For the text-containing cell, return its midpoint in [x, y] coordinate format. 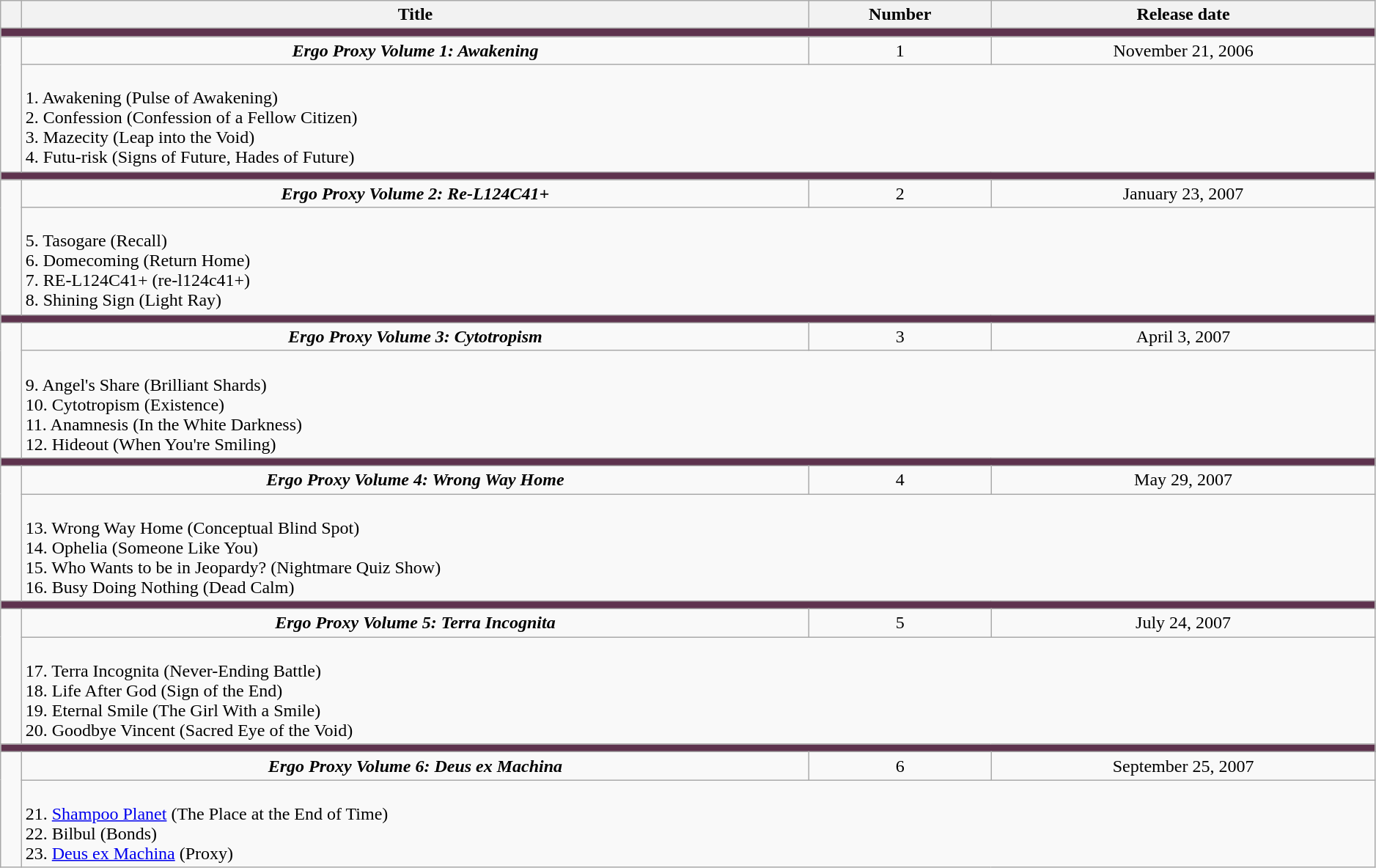
5 [900, 623]
6 [900, 766]
Ergo Proxy Volume 4: Wrong Way Home [415, 479]
9. Angel's Share (Brilliant Shards) 10. Cytotropism (Existence) 11. Anamnesis (In the White Darkness) 12. Hideout (When You're Smiling) [698, 404]
Title [415, 15]
July 24, 2007 [1183, 623]
21. Shampoo Planet (The Place at the End of Time) 22. Bilbul (Bonds) 23. Deus ex Machina (Proxy) [698, 824]
Release date [1183, 15]
5. Tasogare (Recall) 6. Domecoming (Return Home) 7. RE-L124C41+ (re-l124c41+) 8. Shining Sign (Light Ray) [698, 261]
Ergo Proxy Volume 2: Re-L124C41+ [415, 194]
Ergo Proxy Volume 5: Terra Incognita [415, 623]
May 29, 2007 [1183, 479]
Ergo Proxy Volume 6: Deus ex Machina [415, 766]
Ergo Proxy Volume 1: Awakening [415, 51]
2 [900, 194]
Number [900, 15]
Ergo Proxy Volume 3: Cytotropism [415, 336]
4 [900, 479]
April 3, 2007 [1183, 336]
November 21, 2006 [1183, 51]
September 25, 2007 [1183, 766]
3 [900, 336]
1 [900, 51]
January 23, 2007 [1183, 194]
